Capture the cell that displays the provided text and extract its [x, y] central coordinate. 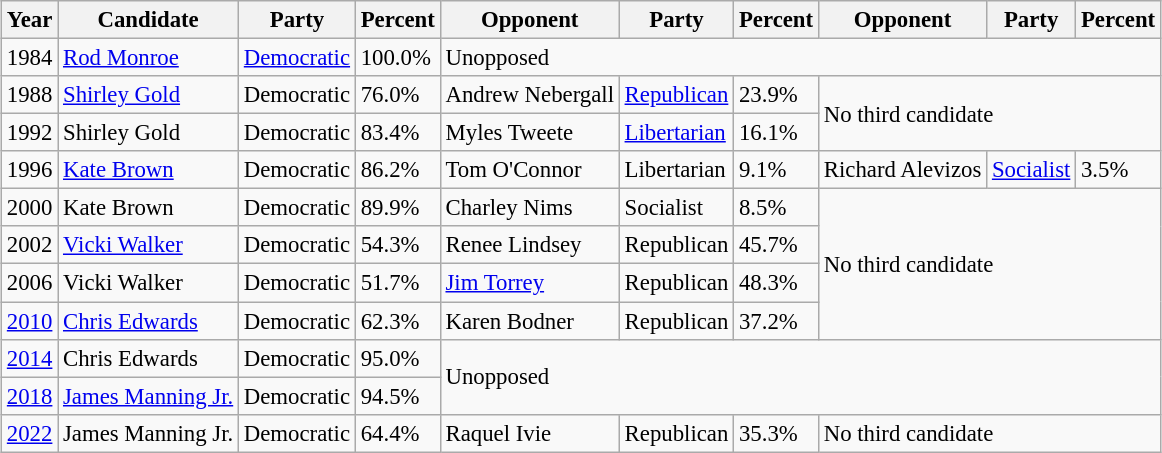
Tom O'Connor [530, 170]
86.2% [398, 170]
64.4% [398, 433]
1984 [30, 57]
Year [30, 20]
1988 [30, 95]
1992 [30, 133]
62.3% [398, 321]
Rod Monroe [148, 57]
Jim Torrey [530, 283]
2018 [30, 396]
9.1% [776, 170]
45.7% [776, 245]
95.0% [398, 358]
23.9% [776, 95]
2006 [30, 283]
Richard Alevizos [902, 170]
16.1% [776, 133]
2014 [30, 358]
54.3% [398, 245]
2022 [30, 433]
2000 [30, 208]
Raquel Ivie [530, 433]
Candidate [148, 20]
Karen Bodner [530, 321]
48.3% [776, 283]
2010 [30, 321]
37.2% [776, 321]
83.4% [398, 133]
Myles Tweete [530, 133]
94.5% [398, 396]
100.0% [398, 57]
Renee Lindsey [530, 245]
3.5% [1118, 170]
35.3% [776, 433]
8.5% [776, 208]
1996 [30, 170]
51.7% [398, 283]
Charley Nims [530, 208]
Andrew Nebergall [530, 95]
76.0% [398, 95]
89.9% [398, 208]
2002 [30, 245]
